Return (x, y) of the center of cell containing provided text 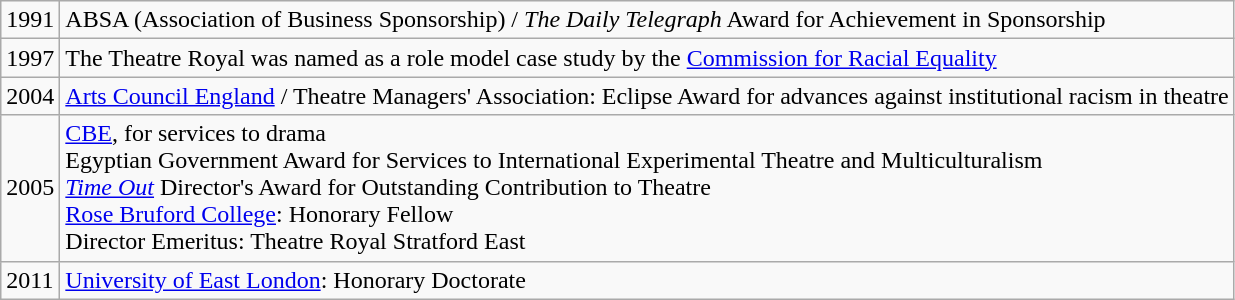
2005 (30, 188)
2011 (30, 280)
University of East London: Honorary Doctorate (647, 280)
Arts Council England / Theatre Managers' Association: Eclipse Award for advances against institutional racism in theatre (647, 96)
The Theatre Royal was named as a role model case study by the Commission for Racial Equality (647, 58)
1991 (30, 20)
2004 (30, 96)
ABSA (Association of Business Sponsorship) / The Daily Telegraph Award for Achievement in Sponsorship (647, 20)
1997 (30, 58)
